Determine the (X, Y) coordinate at the center of the cell enclosing the given text.  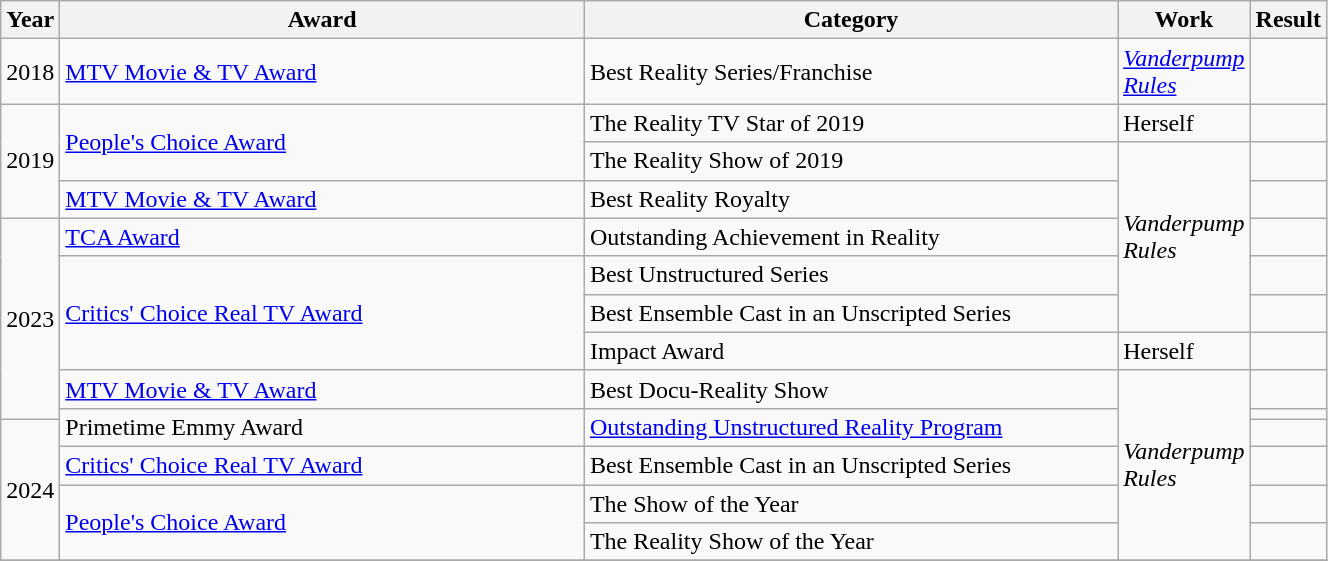
The Show of the Year (850, 503)
Work (1184, 20)
The Reality Show of 2019 (850, 161)
Best Docu-Reality Show (850, 389)
The Reality Show of the Year (850, 542)
Primetime Emmy Award (322, 427)
The Reality TV Star of 2019 (850, 123)
Outstanding Unstructured Reality Program (850, 427)
2019 (30, 161)
2023 (30, 318)
2018 (30, 72)
Year (30, 20)
Result (1288, 20)
Impact Award (850, 351)
Category (850, 20)
Award (322, 20)
Best Reality Series/Franchise (850, 72)
2024 (30, 490)
Best Reality Royalty (850, 199)
Outstanding Achievement in Reality (850, 237)
TCA Award (322, 237)
Best Unstructured Series (850, 275)
